From the cell containing the given text, extract its center point as [x, y] coordinate. 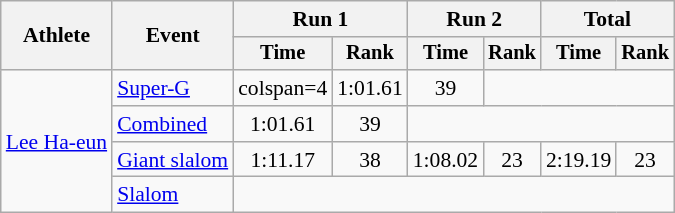
Slalom [172, 195]
Run 2 [474, 19]
38 [370, 160]
1:08.02 [446, 160]
colspan=4 [282, 88]
2:19.19 [578, 160]
Super-G [172, 88]
Giant slalom [172, 160]
Total [608, 19]
1:11.17 [282, 160]
Run 1 [320, 19]
Athlete [56, 36]
Event [172, 36]
Combined [172, 124]
Lee Ha-eun [56, 141]
